Extract the (x, y) coordinate from the center of the cell holding the provided text.  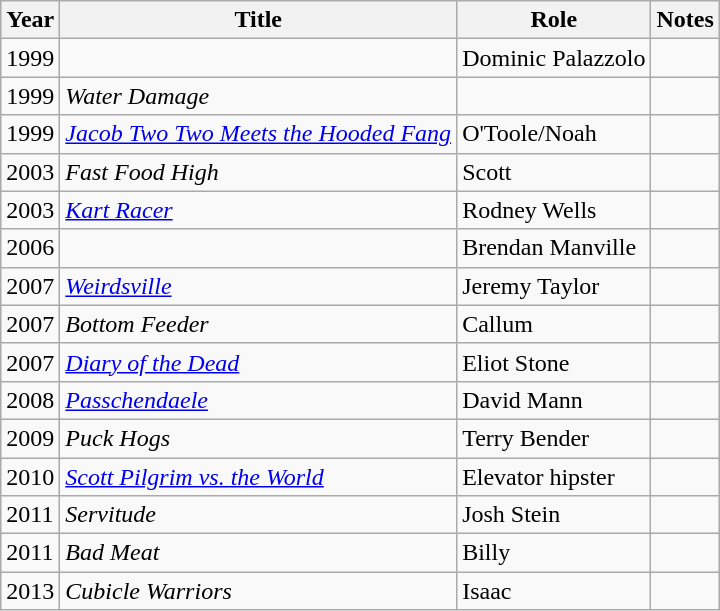
Title (258, 20)
Dominic Palazzolo (554, 58)
Billy (554, 553)
Diary of the Dead (258, 362)
Callum (554, 324)
2009 (30, 438)
Water Damage (258, 96)
Elevator hipster (554, 477)
Josh Stein (554, 515)
Jacob Two Two Meets the Hooded Fang (258, 134)
Brendan Manville (554, 248)
Scott (554, 172)
Weirdsville (258, 286)
2010 (30, 477)
Scott Pilgrim vs. the World (258, 477)
Jeremy Taylor (554, 286)
Isaac (554, 591)
Puck Hogs (258, 438)
Passchendaele (258, 400)
David Mann (554, 400)
Kart Racer (258, 210)
Notes (685, 20)
2008 (30, 400)
O'Toole/Noah (554, 134)
Eliot Stone (554, 362)
Cubicle Warriors (258, 591)
Bottom Feeder (258, 324)
Rodney Wells (554, 210)
2006 (30, 248)
Fast Food High (258, 172)
Terry Bender (554, 438)
Bad Meat (258, 553)
Role (554, 20)
Servitude (258, 515)
2013 (30, 591)
Year (30, 20)
